From the cell containing the given text, extract its center point as [X, Y] coordinate. 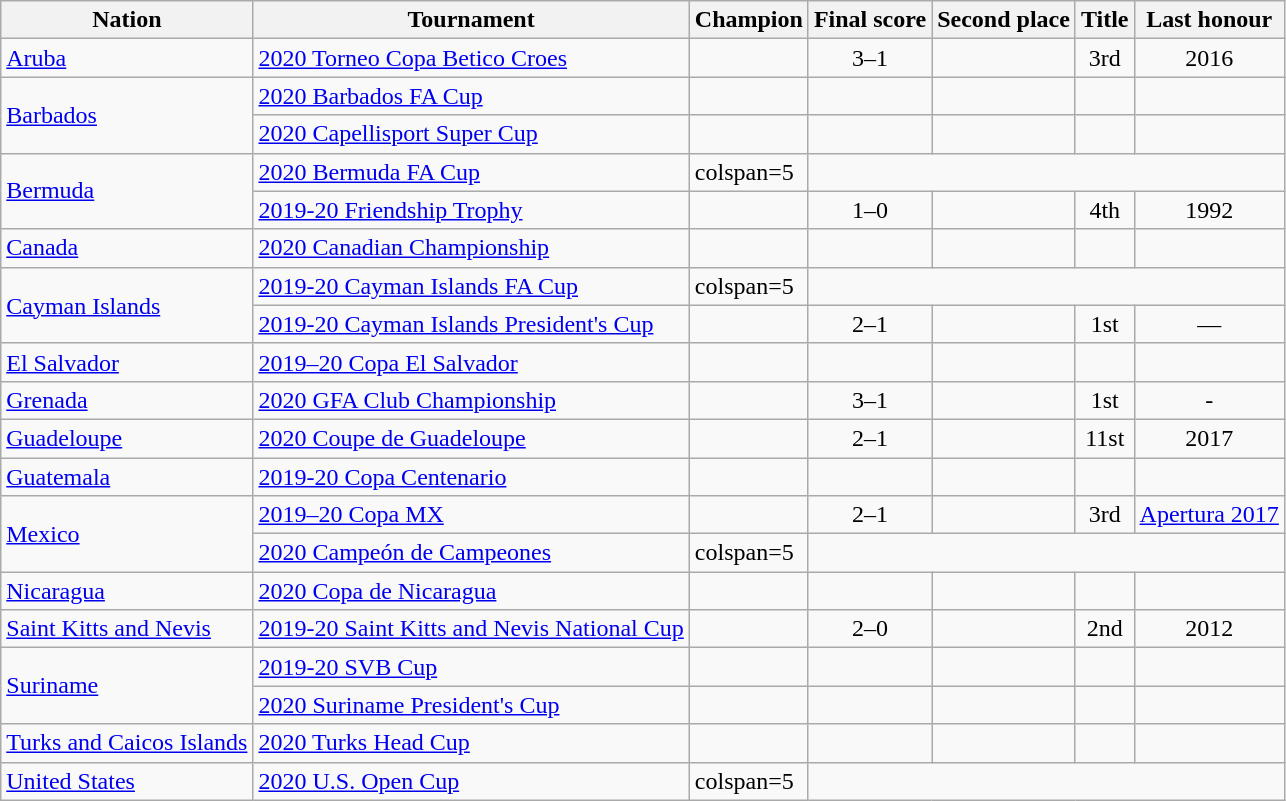
11st [1104, 438]
2019–20 Copa MX [471, 515]
Final score [870, 20]
- [1209, 400]
Guadeloupe [127, 438]
Nicaragua [127, 591]
Saint Kitts and Nevis [127, 629]
Canada [127, 248]
Guatemala [127, 477]
2019-20 Cayman Islands President's Cup [471, 324]
2020 Capellisport Super Cup [471, 134]
Mexico [127, 534]
Last honour [1209, 20]
2020 Suriname President's Cup [471, 705]
2019-20 Saint Kitts and Nevis National Cup [471, 629]
2016 [1209, 58]
Turks and Caicos Islands [127, 743]
Second place [1004, 20]
Bermuda [127, 191]
2019-20 Friendship Trophy [471, 210]
2020 Coupe de Guadeloupe [471, 438]
Champion [748, 20]
Nation [127, 20]
Title [1104, 20]
2012 [1209, 629]
2–0 [870, 629]
Barbados [127, 115]
2020 Copa de Nicaragua [471, 591]
2019–20 Copa El Salvador [471, 362]
2nd [1104, 629]
El Salvador [127, 362]
2020 U.S. Open Cup [471, 781]
2020 Campeón de Campeones [471, 553]
2019-20 Cayman Islands FA Cup [471, 286]
2020 Canadian Championship [471, 248]
Cayman Islands [127, 305]
Aruba [127, 58]
Apertura 2017 [1209, 515]
United States [127, 781]
— [1209, 324]
2020 Torneo Copa Betico Croes [471, 58]
2020 Turks Head Cup [471, 743]
2020 Barbados FA Cup [471, 96]
2019-20 SVB Cup [471, 667]
Suriname [127, 686]
Tournament [471, 20]
Grenada [127, 400]
1–0 [870, 210]
1992 [1209, 210]
2017 [1209, 438]
2020 GFA Club Championship [471, 400]
2019-20 Copa Centenario [471, 477]
4th [1104, 210]
2020 Bermuda FA Cup [471, 172]
